Pinpoint the cell where the given text exists, returning its (x, y) midpoint coordinate. 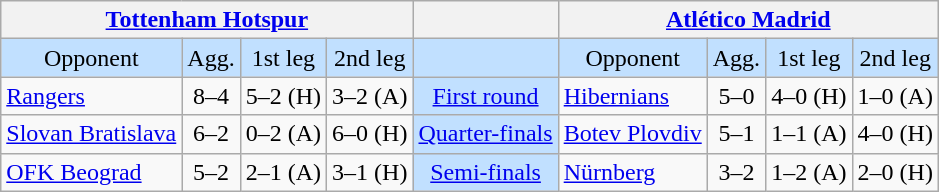
3–2 (736, 172)
Semi-finals (486, 172)
Nürnberg (632, 172)
Hibernians (632, 96)
2–1 (A) (283, 172)
First round (486, 96)
1–0 (A) (895, 96)
5–1 (736, 134)
5–0 (736, 96)
3–2 (A) (370, 96)
Quarter-finals (486, 134)
1–2 (A) (809, 172)
OFK Beograd (92, 172)
Rangers (92, 96)
0–2 (A) (283, 134)
5–2 (211, 172)
Botev Plovdiv (632, 134)
6–0 (H) (370, 134)
8–4 (211, 96)
Tottenham Hotspur (207, 20)
Slovan Bratislava (92, 134)
6–2 (211, 134)
2–0 (H) (895, 172)
5–2 (H) (283, 96)
3–1 (H) (370, 172)
Atlético Madrid (748, 20)
1–1 (A) (809, 134)
